Locate the cell with the specified text and output its [x, y] center coordinate. 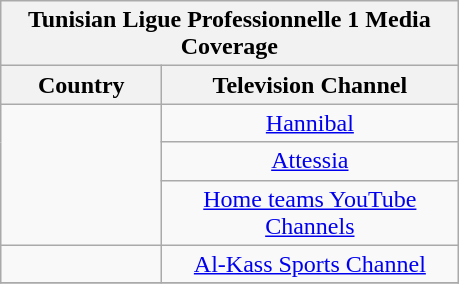
Television Channel [310, 85]
Hannibal [310, 123]
Attessia [310, 161]
Al-Kass Sports Channel [310, 264]
Tunisian Ligue Professionnelle 1 Media Coverage [230, 34]
Home teams YouTube Channels [310, 212]
Country [82, 85]
